From the cell containing the given text, extract its center point as (X, Y) coordinate. 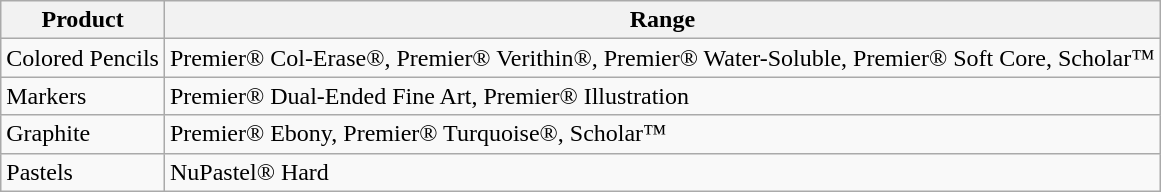
NuPastel® Hard (662, 172)
Colored Pencils (83, 58)
Product (83, 20)
Premier® Dual-Ended Fine Art, Premier® Illustration (662, 96)
Range (662, 20)
Pastels (83, 172)
Markers (83, 96)
Graphite (83, 134)
Premier® Ebony, Premier® Turquoise®, Scholar™ (662, 134)
Premier® Col-Erase®, Premier® Verithin®, Premier® Water-Soluble, Premier® Soft Core, Scholar™ (662, 58)
